For the text-containing cell, return its midpoint in (x, y) coordinate format. 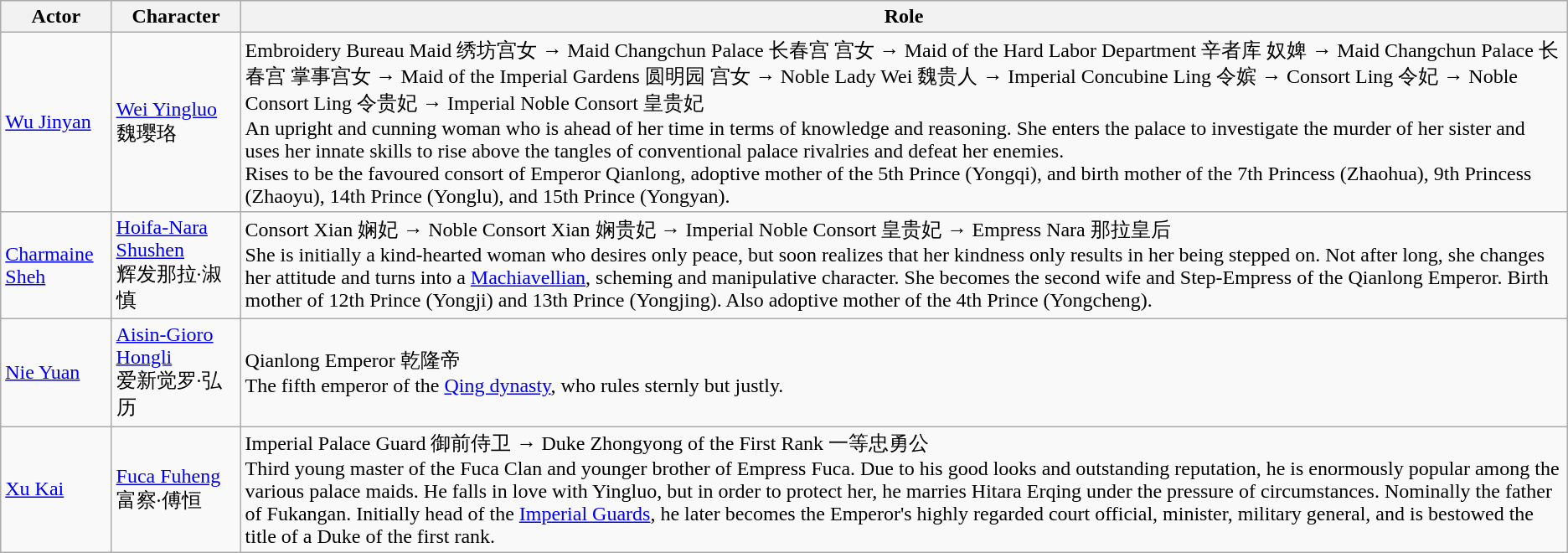
Actor (56, 17)
Character (176, 17)
Role (904, 17)
Aisin-Gioro Hongli爱新觉罗·弘历 (176, 372)
Qianlong Emperor 乾隆帝The fifth emperor of the Qing dynasty, who rules sternly but justly. (904, 372)
Wu Jinyan (56, 122)
Charmaine Sheh (56, 265)
Nie Yuan (56, 372)
Wei Yingluo魏璎珞 (176, 122)
Xu Kai (56, 489)
Fuca Fuheng 富察·傅恒 (176, 489)
Hoifa-Nara Shushen辉发那拉·淑慎 (176, 265)
